From the cell containing the given text, extract its center point as [x, y] coordinate. 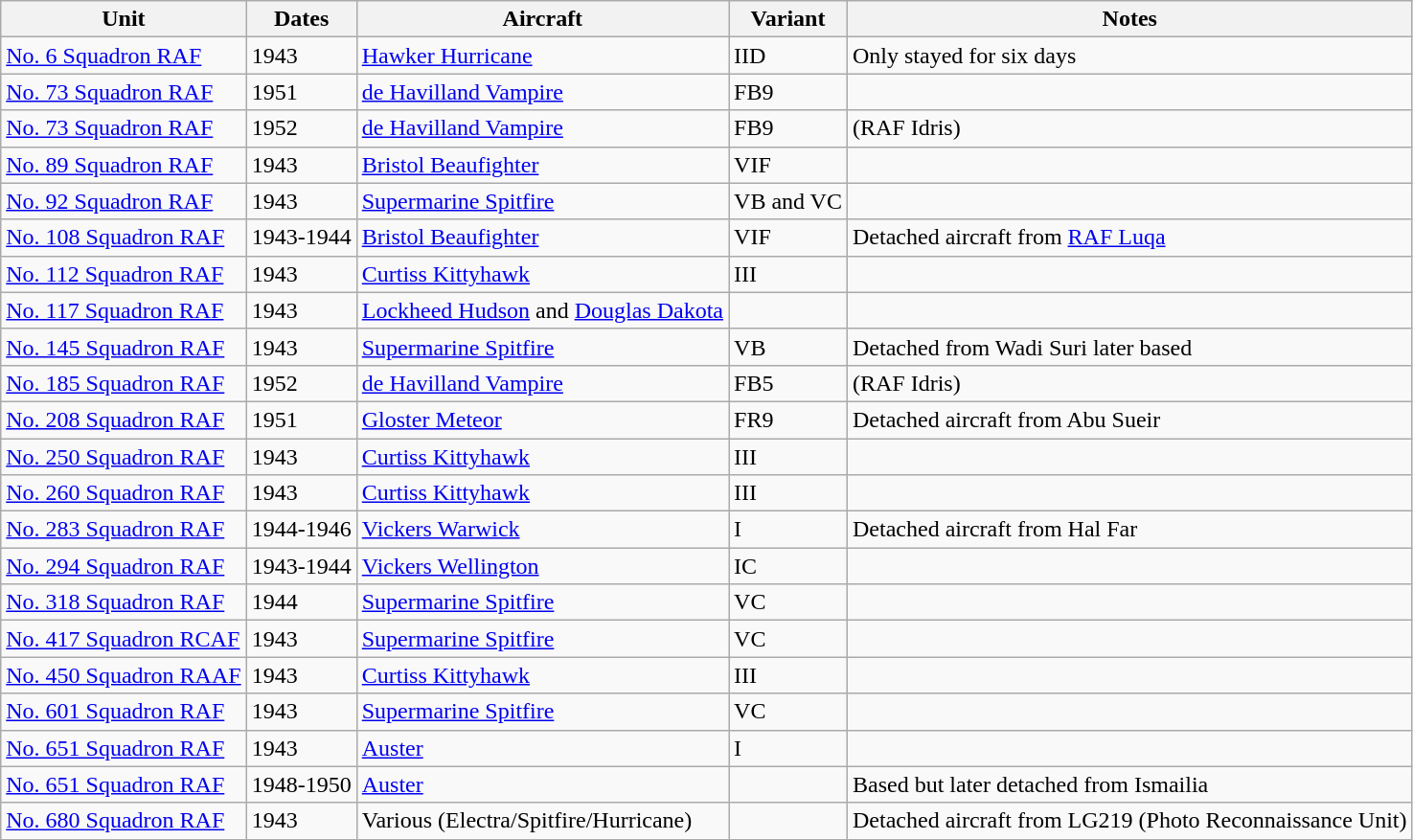
No. 260 Squadron RAF [124, 493]
VB and VC [788, 201]
No. 185 Squadron RAF [124, 383]
No. 112 Squadron RAF [124, 274]
No. 318 Squadron RAF [124, 602]
IID [788, 56]
No. 108 Squadron RAF [124, 238]
No. 89 Squadron RAF [124, 165]
No. 208 Squadron RAF [124, 420]
FR9 [788, 420]
Based but later detached from Ismailia [1129, 784]
Detached aircraft from RAF Luqa [1129, 238]
No. 117 Squadron RAF [124, 310]
Vickers Wellington [542, 566]
No. 145 Squadron RAF [124, 347]
VB [788, 347]
Vickers Warwick [542, 530]
No. 283 Squadron RAF [124, 530]
Unit [124, 19]
1944 [301, 602]
1948-1950 [301, 784]
No. 92 Squadron RAF [124, 201]
Detached aircraft from LG219 (Photo Reconnaissance Unit) [1129, 821]
IC [788, 566]
No. 6 Squadron RAF [124, 56]
Detached aircraft from Abu Sueir [1129, 420]
Variant [788, 19]
Hawker Hurricane [542, 56]
Detached aircraft from Hal Far [1129, 530]
Aircraft [542, 19]
1944-1946 [301, 530]
Various (Electra/Spitfire/Hurricane) [542, 821]
Only stayed for six days [1129, 56]
Gloster Meteor [542, 420]
No. 680 Squadron RAF [124, 821]
Detached from Wadi Suri later based [1129, 347]
Dates [301, 19]
FB5 [788, 383]
No. 601 Squadron RAF [124, 712]
No. 250 Squadron RAF [124, 457]
No. 294 Squadron RAF [124, 566]
No. 417 Squadron RCAF [124, 639]
Notes [1129, 19]
No. 450 Squadron RAAF [124, 675]
Lockheed Hudson and Douglas Dakota [542, 310]
